Detect which cell encompasses the target text, then output its [x, y] center coordinate. 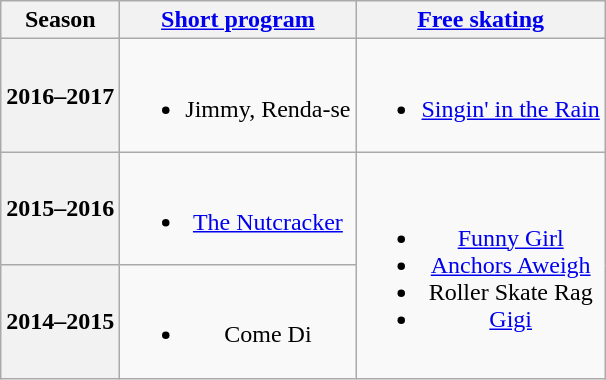
Funny Girl Anchors AweighRoller Skate RagGigi [480, 265]
Free skating [480, 20]
Jimmy, Renda-se [238, 96]
2015–2016 [60, 208]
2016–2017 [60, 96]
Season [60, 20]
Singin' in the Rain [480, 96]
Come Di [238, 322]
Short program [238, 20]
The Nutcracker [238, 208]
2014–2015 [60, 322]
